For the text-containing cell, return its midpoint in [x, y] coordinate format. 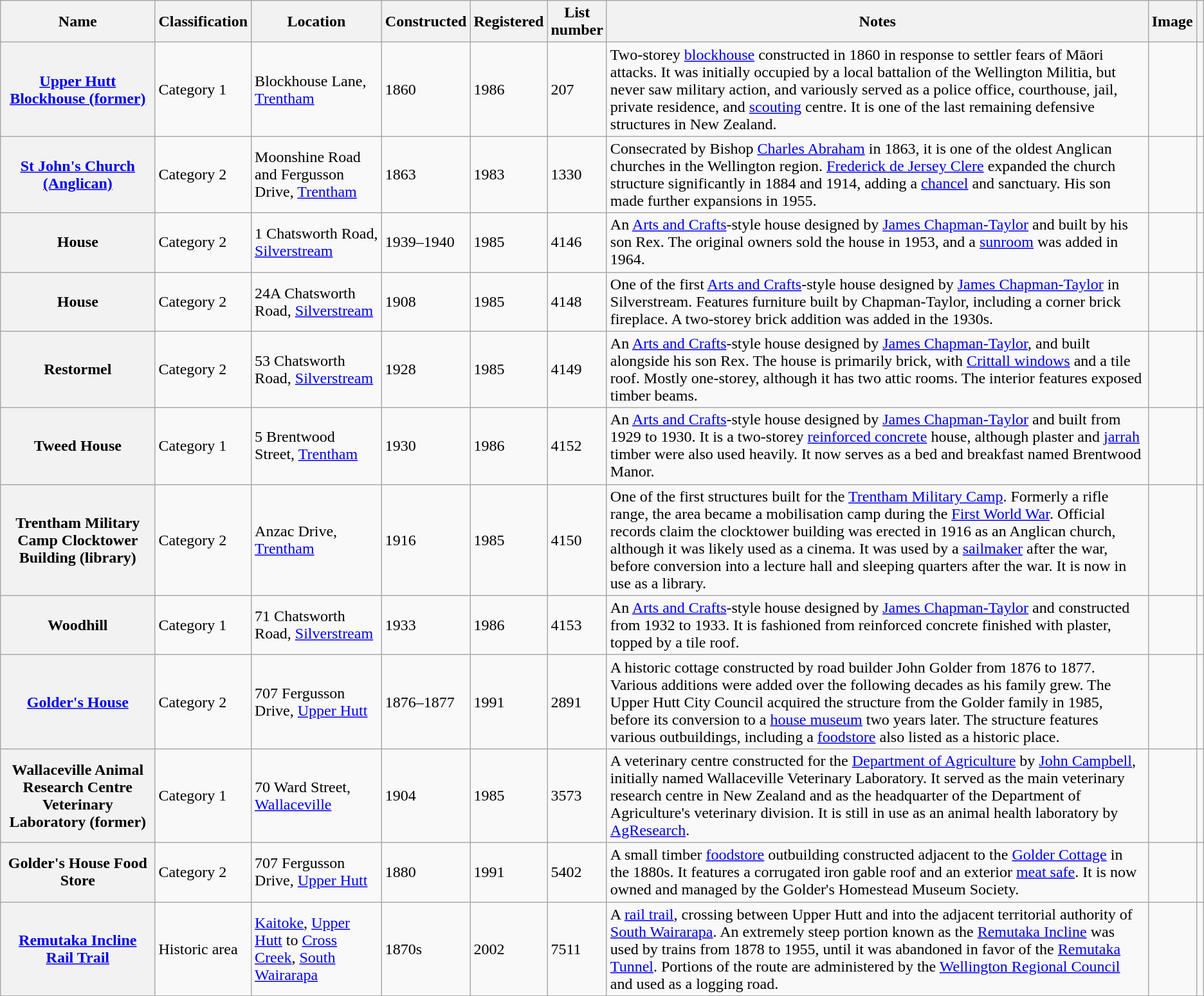
70 Ward Street, Wallaceville [316, 795]
1916 [426, 540]
1904 [426, 795]
5 Brentwood Street, Trentham [316, 446]
2891 [577, 702]
5402 [577, 872]
Golder's House [78, 702]
Image [1172, 22]
Historic area [203, 948]
Location [316, 22]
3573 [577, 795]
Remutaka Incline Rail Trail [78, 948]
1863 [426, 175]
Blockhouse Lane, Trentham [316, 89]
4150 [577, 540]
4148 [577, 302]
Notes [877, 22]
Kaitoke, Upper Hutt to Cross Creek, South Wairarapa [316, 948]
Trentham Military Camp Clocktower Building (library) [78, 540]
St John's Church (Anglican) [78, 175]
Anzac Drive, Trentham [316, 540]
1330 [577, 175]
Moonshine Road and Fergusson Drive, Trentham [316, 175]
Classification [203, 22]
4153 [577, 625]
1983 [509, 175]
2002 [509, 948]
1928 [426, 369]
Woodhill [78, 625]
7511 [577, 948]
207 [577, 89]
1880 [426, 872]
53 Chatsworth Road, Silverstream [316, 369]
Upper Hutt Blockhouse (former) [78, 89]
Tweed House [78, 446]
Wallaceville Animal Research Centre Veterinary Laboratory (former) [78, 795]
1 Chatsworth Road, Silverstream [316, 242]
Name [78, 22]
Constructed [426, 22]
1933 [426, 625]
1860 [426, 89]
Listnumber [577, 22]
4152 [577, 446]
Registered [509, 22]
24A Chatsworth Road, Silverstream [316, 302]
1939–1940 [426, 242]
Golder's House Food Store [78, 872]
1876–1877 [426, 702]
1908 [426, 302]
4149 [577, 369]
Restormel [78, 369]
71 Chatsworth Road, Silverstream [316, 625]
1930 [426, 446]
4146 [577, 242]
1870s [426, 948]
